Provide the [x, y] coordinate of the cell's center where the given text is located.  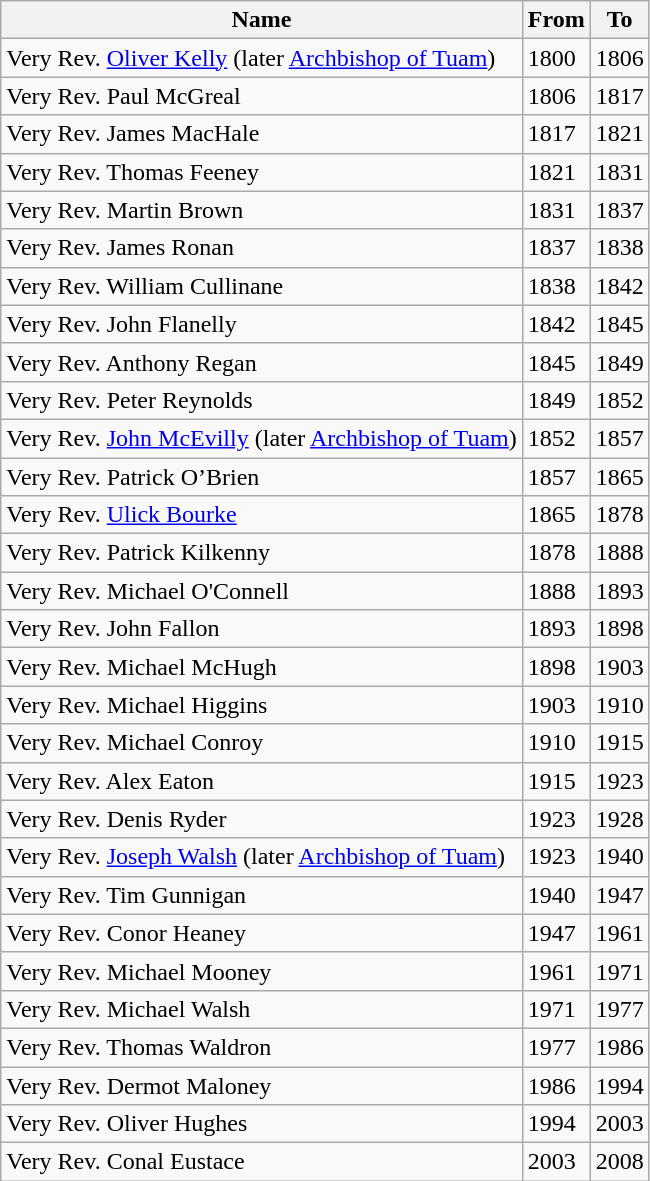
Very Rev. Michael Conroy [262, 743]
Very Rev. John Fallon [262, 629]
Very Rev. Oliver Hughes [262, 1124]
Very Rev. Patrick Kilkenny [262, 553]
Very Rev. Ulick Bourke [262, 515]
Very Rev. Oliver Kelly (later Archbishop of Tuam) [262, 58]
Very Rev. Anthony Regan [262, 362]
Name [262, 20]
Very Rev. Conal Eustace [262, 1162]
1800 [556, 58]
Very Rev. Alex Eaton [262, 781]
To [620, 20]
2008 [620, 1162]
Very Rev. William Cullinane [262, 286]
1928 [620, 819]
From [556, 20]
Very Rev. Thomas Waldron [262, 1047]
Very Rev. Joseph Walsh (later Archbishop of Tuam) [262, 857]
Very Rev. Peter Reynolds [262, 400]
Very Rev. John Flanelly [262, 324]
Very Rev. James Ronan [262, 248]
Very Rev. Patrick O’Brien [262, 477]
Very Rev. Michael O'Connell [262, 591]
Very Rev. Denis Ryder [262, 819]
Very Rev. Thomas Feeney [262, 172]
Very Rev. John McEvilly (later Archbishop of Tuam) [262, 438]
Very Rev. Dermot Maloney [262, 1085]
Very Rev. Conor Heaney [262, 933]
Very Rev. Michael Walsh [262, 1009]
Very Rev. Martin Brown [262, 210]
Very Rev. Michael McHugh [262, 667]
Very Rev. Paul McGreal [262, 96]
Very Rev. Michael Mooney [262, 971]
Very Rev. Michael Higgins [262, 705]
Very Rev. Tim Gunnigan [262, 895]
Very Rev. James MacHale [262, 134]
